Capture the cell that displays the provided text and extract its [X, Y] central coordinate. 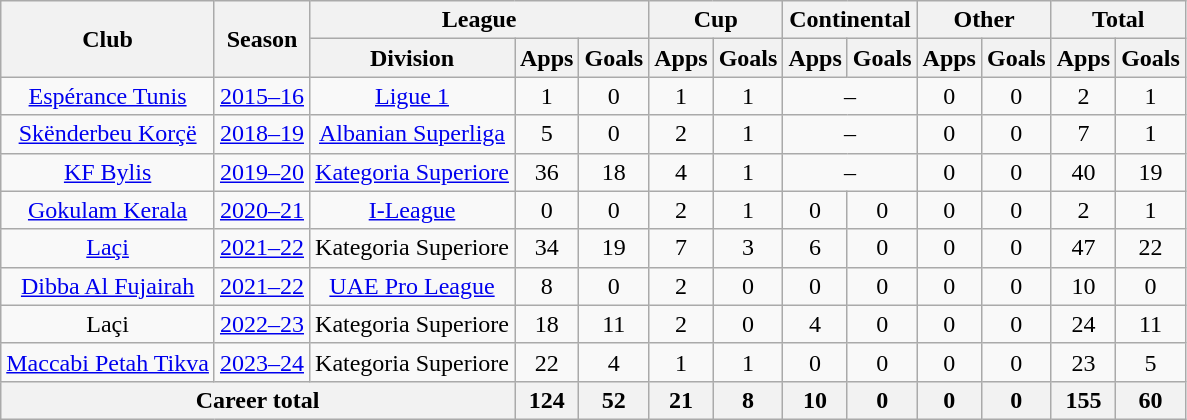
Other [984, 20]
Dibba Al Fujairah [108, 286]
2023–24 [262, 362]
34 [546, 248]
3 [748, 248]
6 [815, 248]
Total [1118, 20]
47 [1083, 248]
Albanian Superliga [412, 134]
Career total [258, 400]
I-League [412, 210]
League [480, 20]
Espérance Tunis [108, 96]
2018–19 [262, 134]
Ligue 1 [412, 96]
2015–16 [262, 96]
155 [1083, 400]
36 [546, 172]
40 [1083, 172]
Division [412, 58]
23 [1083, 362]
Cup [716, 20]
Skënderbeu Korçë [108, 134]
2022–23 [262, 324]
Maccabi Petah Tikva [108, 362]
KF Bylis [108, 172]
52 [614, 400]
Continental [850, 20]
2019–20 [262, 172]
UAE Pro League [412, 286]
Club [108, 39]
Gokulam Kerala [108, 210]
24 [1083, 324]
60 [1151, 400]
124 [546, 400]
21 [681, 400]
2020–21 [262, 210]
Season [262, 39]
